Find where the given text appears and provide that cell's center as [X, Y] coordinate. 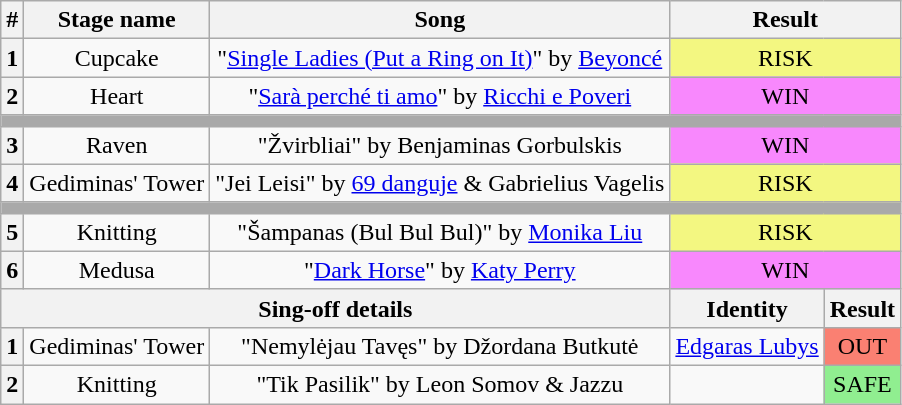
SAFE [862, 384]
"Dark Horse" by Katy Perry [440, 270]
4 [12, 183]
Stage name [117, 20]
Song [440, 20]
Medusa [117, 270]
OUT [862, 346]
5 [12, 232]
Raven [117, 145]
"Jei Leisi" by 69 danguje & Gabrielius Vagelis [440, 183]
"Sarà perché ti amo" by Ricchi e Poveri [440, 96]
# [12, 20]
6 [12, 270]
"Tik Pasilik" by Leon Somov & Jazzu [440, 384]
"Šampanas (Bul Bul Bul)" by Monika Liu [440, 232]
"Žvirbliai" by Benjaminas Gorbulskis [440, 145]
Edgaras Lubys [747, 346]
Identity [747, 308]
"Single Ladies (Put a Ring on It)" by Beyoncé [440, 58]
"Nemylėjau Tavęs" by Džordana Butkutė [440, 346]
Cupcake [117, 58]
Sing-off details [336, 308]
3 [12, 145]
Heart [117, 96]
